From the cell containing the given text, extract its center point as (x, y) coordinate. 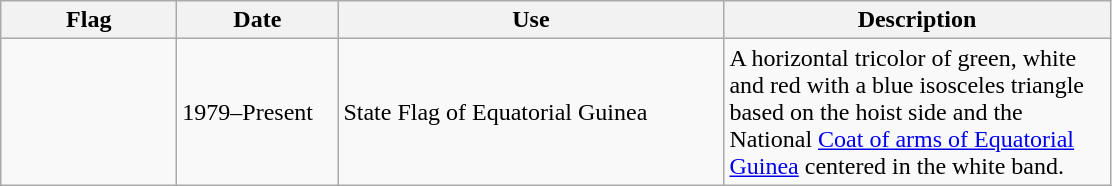
1979–Present (258, 112)
Use (531, 20)
State Flag of Equatorial Guinea (531, 112)
Date (258, 20)
Description (917, 20)
Flag (89, 20)
